Search for the cell housing the specified text and yield its [x, y] center coordinate. 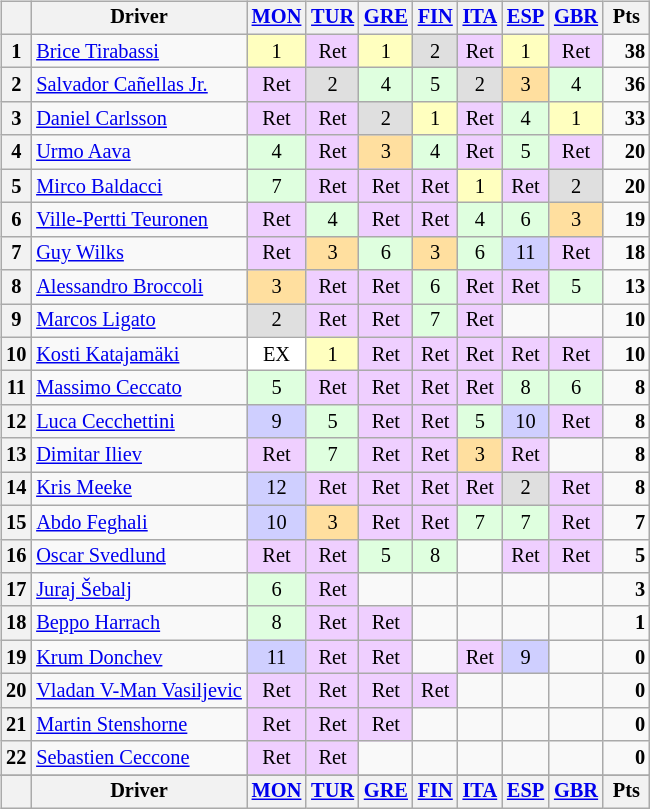
Dimitar Iliev [138, 455]
Marcos Ligato [138, 321]
22 [16, 758]
33 [626, 119]
Beppo Harrach [138, 623]
Kris Meeke [138, 489]
EX [277, 354]
Guy Wilks [138, 253]
21 [16, 724]
Juraj Šebalj [138, 590]
Oscar Svedlund [138, 556]
38 [626, 51]
Sebastien Ceccone [138, 758]
Salvador Cañellas Jr. [138, 85]
14 [16, 489]
Kosti Katajamäki [138, 354]
Brice Tirabassi [138, 51]
Martin Stenshorne [138, 724]
Alessandro Broccoli [138, 287]
Ville-Pertti Teuronen [138, 220]
Massimo Ceccato [138, 388]
Abdo Feghali [138, 522]
Krum Donchev [138, 657]
Vladan V-Man Vasiljevic [138, 691]
Urmo Aava [138, 152]
15 [16, 522]
Mirco Baldacci [138, 186]
16 [16, 556]
17 [16, 590]
Luca Cecchettini [138, 422]
36 [626, 85]
Daniel Carlsson [138, 119]
